Scan for the cell matching the given text and deliver its [x, y] coordinate at center. 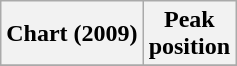
Chart (2009) [72, 34]
Peakposition [189, 34]
